Extract the (X, Y) coordinate from the center of the cell holding the provided text.  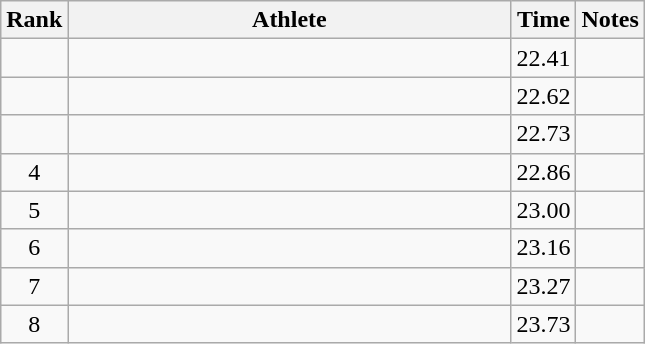
Rank (34, 20)
Notes (610, 20)
23.00 (544, 210)
8 (34, 324)
6 (34, 248)
Time (544, 20)
23.16 (544, 248)
23.27 (544, 286)
4 (34, 172)
22.62 (544, 96)
22.86 (544, 172)
5 (34, 210)
22.73 (544, 134)
Athlete (290, 20)
23.73 (544, 324)
22.41 (544, 58)
7 (34, 286)
